From the cell containing the given text, extract its center point as [x, y] coordinate. 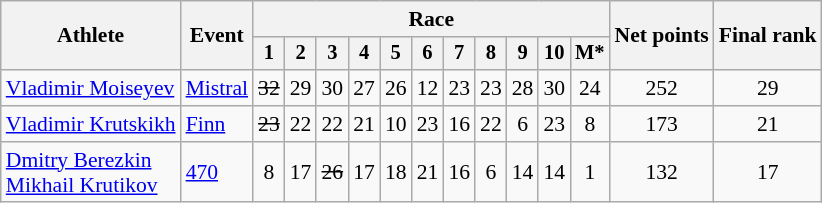
Dmitry BerezkinMikhail Krutikov [91, 172]
470 [217, 172]
Net points [661, 36]
24 [590, 88]
Mistral [217, 88]
7 [459, 54]
Event [217, 36]
M* [590, 54]
12 [428, 88]
Final rank [768, 36]
Athlete [91, 36]
252 [661, 88]
18 [396, 172]
173 [661, 124]
132 [661, 172]
27 [364, 88]
2 [301, 54]
32 [269, 88]
4 [364, 54]
Vladimir Krutskikh [91, 124]
Vladimir Moiseyev [91, 88]
28 [523, 88]
5 [396, 54]
3 [332, 54]
9 [523, 54]
Finn [217, 124]
Race [431, 19]
